Extract the [X, Y] coordinate from the center of the cell holding the provided text.  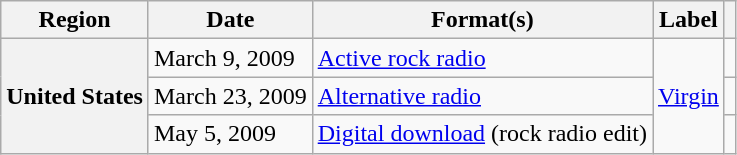
Active rock radio [482, 58]
Virgin [688, 96]
Digital download (rock radio edit) [482, 134]
May 5, 2009 [230, 134]
Region [75, 20]
United States [75, 96]
March 9, 2009 [230, 58]
Alternative radio [482, 96]
Date [230, 20]
Label [688, 20]
March 23, 2009 [230, 96]
Format(s) [482, 20]
